Search for the cell housing the specified text and yield its (X, Y) center coordinate. 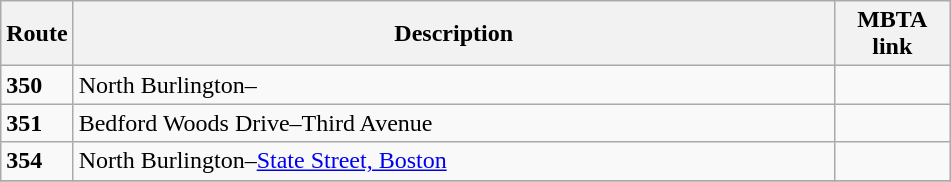
North Burlington–State Street, Boston (454, 161)
Route (37, 34)
Bedford Woods Drive–Third Avenue (454, 123)
351 (37, 123)
354 (37, 161)
350 (37, 85)
MBTA link (892, 34)
North Burlington– (454, 85)
Description (454, 34)
